Search for the cell housing the specified text and yield its [X, Y] center coordinate. 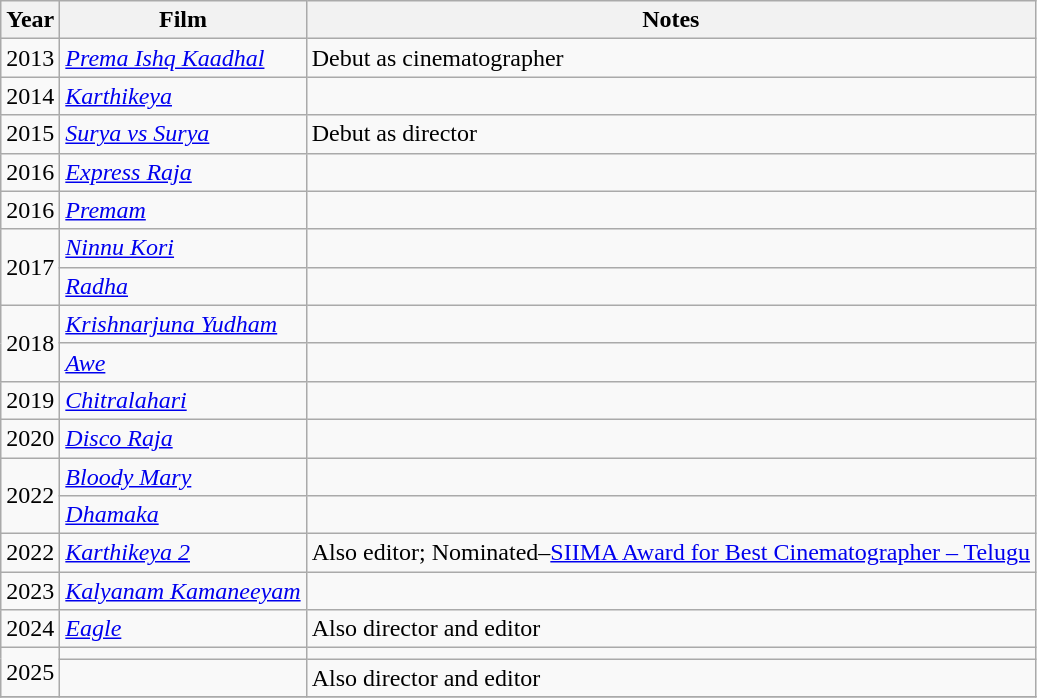
Surya vs Surya [183, 134]
Express Raja [183, 172]
2019 [30, 400]
Prema Ishq Kaadhal [183, 58]
2020 [30, 438]
Debut as cinematographer [670, 58]
Bloody Mary [183, 477]
Premam [183, 210]
Chitralahari [183, 400]
Ninnu Kori [183, 248]
Also editor; Nominated–SIIMA Award for Best Cinematographer – Telugu [670, 553]
Awe [183, 362]
Kalyanam Kamaneeyam [183, 591]
Disco Raja [183, 438]
Karthikeya 2 [183, 553]
Dhamaka [183, 515]
2017 [30, 267]
Year [30, 20]
2015 [30, 134]
Krishnarjuna Yudham [183, 324]
2024 [30, 629]
Film [183, 20]
Karthikeya [183, 96]
Debut as director [670, 134]
Eagle [183, 629]
2018 [30, 343]
2013 [30, 58]
2023 [30, 591]
Radha [183, 286]
2025 [30, 672]
2014 [30, 96]
Notes [670, 20]
